From the cell containing the given text, extract its center point as (X, Y) coordinate. 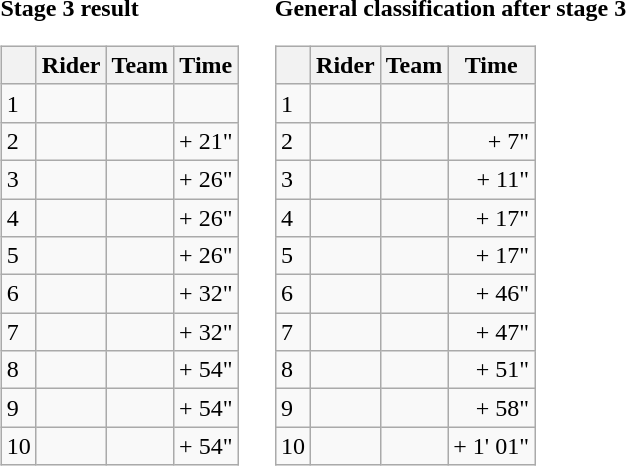
+ 47" (492, 332)
+ 21" (206, 141)
+ 1' 01" (492, 446)
+ 58" (492, 408)
+ 51" (492, 370)
+ 11" (492, 179)
+ 7" (492, 141)
+ 46" (492, 294)
